Locate the cell with the specified text and output its [x, y] center coordinate. 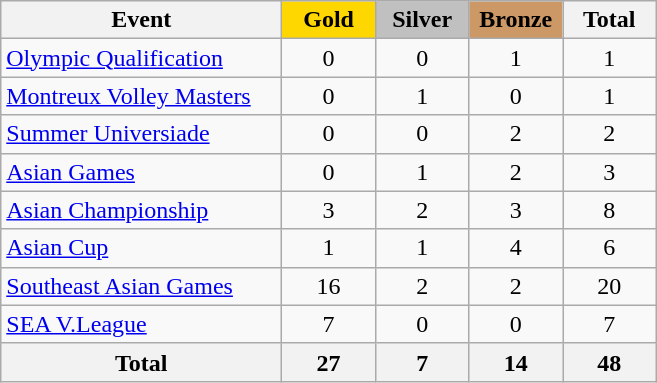
27 [329, 362]
8 [609, 210]
Gold [329, 20]
SEA V.League [142, 324]
Asian Games [142, 172]
Summer Universiade [142, 134]
Bronze [516, 20]
20 [609, 286]
Silver [422, 20]
16 [329, 286]
Asian Cup [142, 248]
Southeast Asian Games [142, 286]
6 [609, 248]
Event [142, 20]
Olympic Qualification [142, 58]
Asian Championship [142, 210]
Montreux Volley Masters [142, 96]
48 [609, 362]
4 [516, 248]
14 [516, 362]
